Capture the cell that displays the provided text and extract its [x, y] central coordinate. 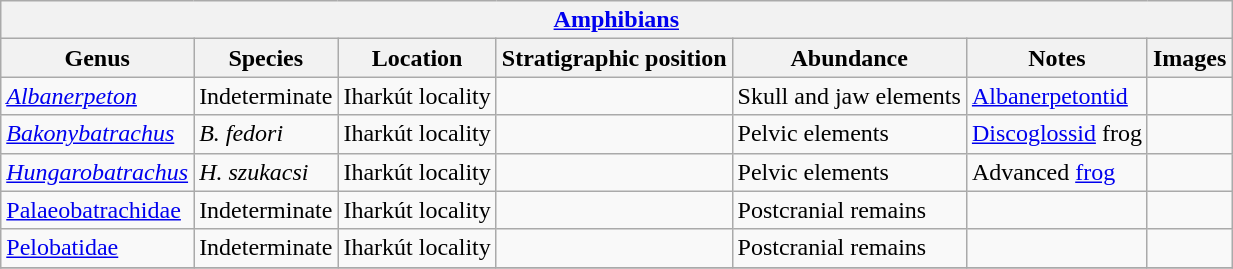
Advanced frog [1056, 172]
Location [417, 58]
Palaeobatrachidae [98, 210]
Discoglossid frog [1056, 134]
Genus [98, 58]
Stratigraphic position [614, 58]
B. fedori [266, 134]
Abundance [849, 58]
Pelobatidae [98, 248]
Species [266, 58]
H. szukacsi [266, 172]
Skull and jaw elements [849, 96]
Notes [1056, 58]
Albanerpeton [98, 96]
Albanerpetontid [1056, 96]
Bakonybatrachus [98, 134]
Amphibians [616, 20]
Images [1189, 58]
Hungarobatrachus [98, 172]
